For the text-containing cell, return its midpoint in (x, y) coordinate format. 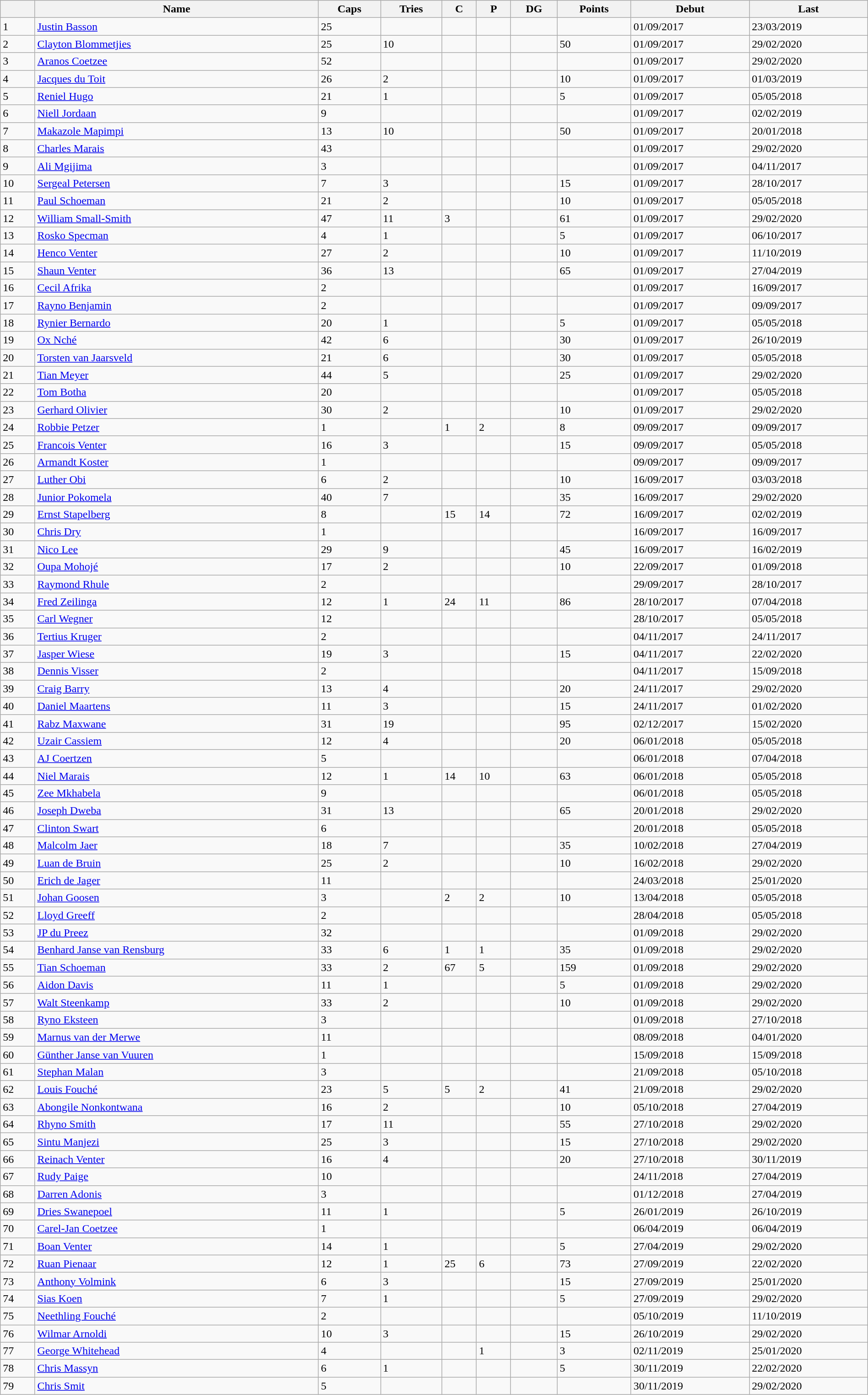
Niell Jordaan (177, 114)
Reinach Venter (177, 1159)
70 (17, 1229)
51 (17, 898)
Torsten van Jaarsveld (177, 358)
Anthony Volmink (177, 1281)
Johan Goosen (177, 898)
Luan de Bruin (177, 863)
95 (594, 723)
39 (17, 689)
Shaun Venter (177, 271)
Darren Adonis (177, 1194)
02/11/2019 (690, 1351)
28/04/2018 (690, 915)
01/12/2018 (690, 1194)
Craig Barry (177, 689)
53 (17, 933)
Lloyd Greeff (177, 915)
60 (17, 1054)
Ruan Pienaar (177, 1264)
49 (17, 863)
01/03/2019 (808, 79)
Gerhard Olivier (177, 410)
86 (594, 602)
24/03/2018 (690, 880)
46 (17, 811)
Name (177, 9)
JP du Preez (177, 933)
Chris Smit (177, 1386)
George Whitehead (177, 1351)
Jasper Wiese (177, 654)
P (494, 9)
Raymond Rhule (177, 584)
13/04/2018 (690, 898)
AJ Coertzen (177, 758)
10/02/2018 (690, 846)
Junior Pokomela (177, 497)
04/01/2020 (808, 1037)
38 (17, 671)
26/01/2019 (690, 1211)
Stephan Malan (177, 1072)
16/02/2018 (690, 863)
Ox Nché (177, 340)
Tertius Kruger (177, 636)
66 (17, 1159)
Dennis Visser (177, 671)
Tian Schoeman (177, 967)
Oupa Mohojé (177, 567)
C (459, 9)
48 (17, 846)
Last (808, 9)
Robbie Petzer (177, 427)
02/12/2017 (690, 723)
Aranos Coetzee (177, 61)
Rayno Benjamin (177, 305)
24/11/2018 (690, 1177)
Armandt Koster (177, 462)
Charles Marais (177, 148)
56 (17, 985)
William Small-Smith (177, 218)
Luther Obi (177, 479)
Points (594, 9)
Boan Venter (177, 1246)
59 (17, 1037)
Erich de Jager (177, 880)
Rabz Maxwane (177, 723)
Jacques du Toit (177, 79)
Louis Fouché (177, 1090)
Debut (690, 9)
Sintu Manjezi (177, 1142)
68 (17, 1194)
Cecil Afrika (177, 288)
22 (17, 392)
Sergeal Petersen (177, 183)
Clayton Blommetjies (177, 44)
Joseph Dweba (177, 811)
16/02/2019 (808, 549)
Abongile Nonkontwana (177, 1107)
69 (17, 1211)
159 (594, 967)
57 (17, 1002)
Tian Meyer (177, 375)
15/02/2020 (808, 723)
77 (17, 1351)
22/09/2017 (690, 567)
06/10/2017 (808, 236)
Günther Janse van Vuuren (177, 1054)
Walt Steenkamp (177, 1002)
Ali Mgijima (177, 166)
58 (17, 1020)
28 (17, 497)
Uzair Cassiem (177, 741)
62 (17, 1090)
Neethling Fouché (177, 1316)
Zee Mkhabela (177, 793)
Tom Botha (177, 392)
29/09/2017 (690, 584)
64 (17, 1124)
76 (17, 1334)
Sias Koen (177, 1298)
37 (17, 654)
Dries Swanepoel (177, 1211)
Marnus van der Merwe (177, 1037)
Fred Zeilinga (177, 602)
75 (17, 1316)
78 (17, 1368)
Ernst Stapelberg (177, 515)
74 (17, 1298)
Malcolm Jaer (177, 846)
Chris Dry (177, 532)
Makazole Mapimpi (177, 131)
Tries (411, 9)
01/02/2020 (808, 706)
DG (534, 9)
Henco Venter (177, 253)
Carel-Jan Coetzee (177, 1229)
Paul Schoeman (177, 201)
Chris Massyn (177, 1368)
Carl Wegner (177, 619)
Ryno Eksteen (177, 1020)
71 (17, 1246)
Justin Basson (177, 27)
Niel Marais (177, 776)
Wilmar Arnoldi (177, 1334)
Clinton Swart (177, 828)
Rudy Paige (177, 1177)
Benhard Janse van Rensburg (177, 950)
Caps (350, 9)
Nico Lee (177, 549)
08/09/2018 (690, 1037)
Rynier Bernardo (177, 323)
Daniel Maartens (177, 706)
34 (17, 602)
Rosko Specman (177, 236)
Aidon Davis (177, 985)
54 (17, 950)
23/03/2019 (808, 27)
03/03/2018 (808, 479)
Francois Venter (177, 445)
Rhyno Smith (177, 1124)
79 (17, 1386)
05/10/2019 (690, 1316)
Reniel Hugo (177, 96)
